Scan for the cell matching the given text and deliver its (X, Y) coordinate at center. 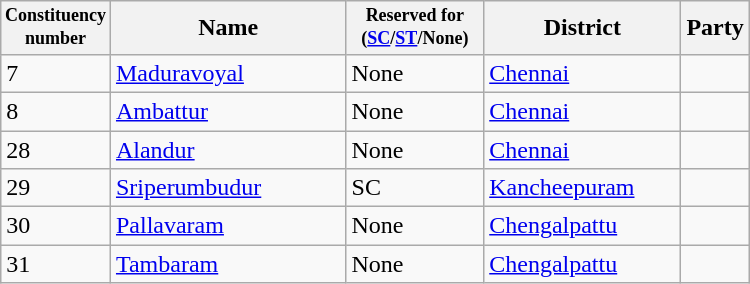
Maduravoyal (228, 73)
Name (228, 28)
Pallavaram (228, 226)
Kancheepuram (582, 188)
Ambattur (228, 111)
28 (56, 150)
Constituency number (56, 28)
Tambaram (228, 264)
Alandur (228, 150)
31 (56, 264)
30 (56, 226)
Party (715, 28)
7 (56, 73)
SC (415, 188)
Sriperumbudur (228, 188)
District (582, 28)
29 (56, 188)
8 (56, 111)
Reserved for (SC/ST/None) (415, 28)
